Search for the cell housing the specified text and yield its [X, Y] center coordinate. 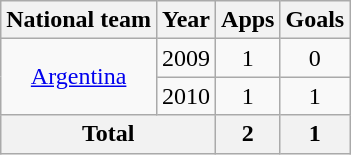
Year [186, 20]
0 [315, 58]
Goals [315, 20]
2009 [186, 58]
National team [79, 20]
2 [248, 134]
2010 [186, 96]
Total [108, 134]
Apps [248, 20]
Argentina [79, 77]
